Search for the cell housing the specified text and yield its (X, Y) center coordinate. 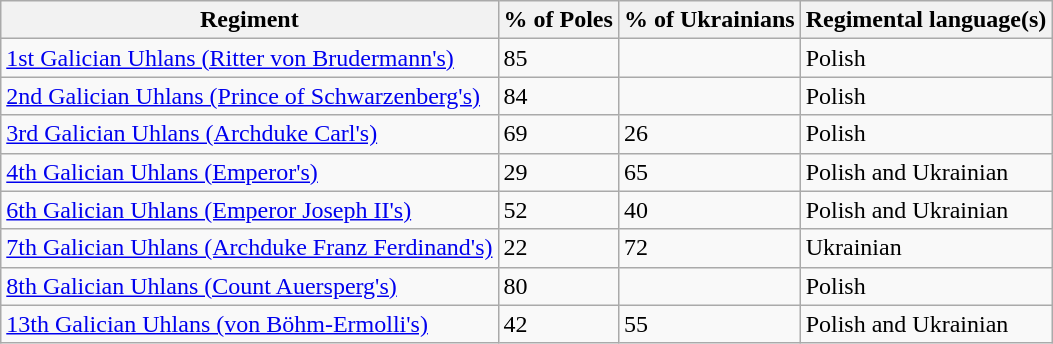
13th Galician Uhlans (von Böhm-Ermolli's) (250, 324)
Ukrainian (926, 248)
40 (709, 210)
22 (558, 248)
52 (558, 210)
65 (709, 172)
72 (709, 248)
% of Poles (558, 20)
80 (558, 286)
55 (709, 324)
29 (558, 172)
Regimental language(s) (926, 20)
Regiment (250, 20)
6th Galician Uhlans (Emperor Joseph II's) (250, 210)
26 (709, 134)
42 (558, 324)
85 (558, 58)
2nd Galician Uhlans (Prince of Schwarzenberg's) (250, 96)
7th Galician Uhlans (Archduke Franz Ferdinand's) (250, 248)
69 (558, 134)
1st Galician Uhlans (Ritter von Brudermann's) (250, 58)
3rd Galician Uhlans (Archduke Carl's) (250, 134)
4th Galician Uhlans (Emperor's) (250, 172)
84 (558, 96)
8th Galician Uhlans (Count Auersperg's) (250, 286)
% of Ukrainians (709, 20)
